Provide the (x, y) coordinate of the cell's center where the given text is located.  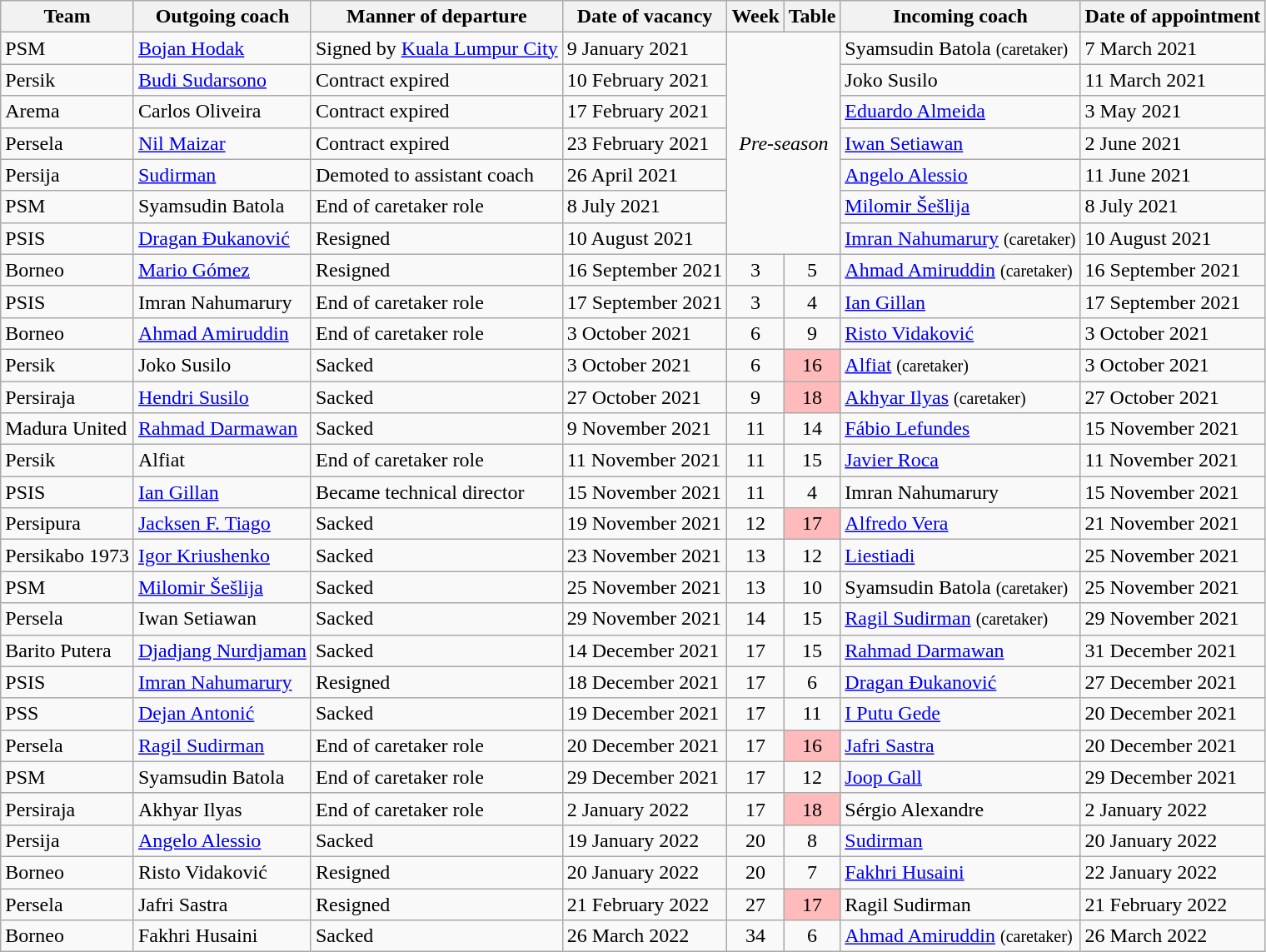
Team (67, 17)
Akhyar Ilyas (222, 809)
Liestiadi (960, 556)
18 December 2021 (645, 682)
5 (812, 270)
21 November 2021 (1173, 524)
Week (755, 17)
Alfiat (222, 461)
Jacksen F. Tiago (222, 524)
Date of vacancy (645, 17)
22 January 2022 (1173, 872)
Table (812, 17)
23 February 2021 (645, 143)
Nil Maizar (222, 143)
Budi Sudarsono (222, 80)
Became technical director (436, 492)
11 March 2021 (1173, 80)
10 (812, 587)
9 January 2021 (645, 48)
Persikabo 1973 (67, 556)
Akhyar Ilyas (caretaker) (960, 397)
8 (812, 840)
Joop Gall (960, 777)
Igor Kriushenko (222, 556)
7 (812, 872)
Barito Putera (67, 650)
I Putu Gede (960, 714)
Date of appointment (1173, 17)
27 December 2021 (1173, 682)
Hendri Susilo (222, 397)
Carlos Oliveira (222, 112)
27 (755, 904)
Madura United (67, 429)
9 November 2021 (645, 429)
7 March 2021 (1173, 48)
Bojan Hodak (222, 48)
Manner of departure (436, 17)
Imran Nahumarury (caretaker) (960, 238)
Arema (67, 112)
Alfiat (caretaker) (960, 365)
Persipura (67, 524)
23 November 2021 (645, 556)
Ahmad Amiruddin (222, 333)
3 May 2021 (1173, 112)
11 June 2021 (1173, 175)
Pre-season (784, 143)
Demoted to assistant coach (436, 175)
17 February 2021 (645, 112)
Sérgio Alexandre (960, 809)
PSS (67, 714)
19 December 2021 (645, 714)
Signed by Kuala Lumpur City (436, 48)
34 (755, 936)
Alfredo Vera (960, 524)
19 January 2022 (645, 840)
Dejan Antonić (222, 714)
Djadjang Nurdjaman (222, 650)
Mario Gómez (222, 270)
Javier Roca (960, 461)
Outgoing coach (222, 17)
14 December 2021 (645, 650)
10 February 2021 (645, 80)
19 November 2021 (645, 524)
Eduardo Almeida (960, 112)
Fábio Lefundes (960, 429)
31 December 2021 (1173, 650)
2 June 2021 (1173, 143)
Ragil Sudirman (caretaker) (960, 619)
Incoming coach (960, 17)
26 April 2021 (645, 175)
